Extract the [x, y] coordinate from the center of the cell holding the provided text.  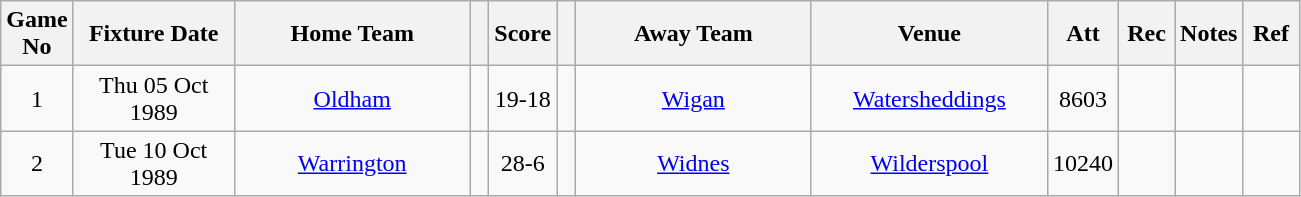
Tue 10 Oct 1989 [154, 164]
Fixture Date [154, 34]
Widnes [693, 164]
Ref [1271, 34]
28-6 [523, 164]
1 [37, 98]
Game No [37, 34]
19-18 [523, 98]
Oldham [352, 98]
Warrington [352, 164]
Att [1082, 34]
8603 [1082, 98]
Watersheddings [929, 98]
2 [37, 164]
Wigan [693, 98]
Venue [929, 34]
Home Team [352, 34]
Rec [1147, 34]
Score [523, 34]
Notes [1209, 34]
Wilderspool [929, 164]
Thu 05 Oct 1989 [154, 98]
Away Team [693, 34]
10240 [1082, 164]
